Scan for the cell matching the given text and deliver its [x, y] coordinate at center. 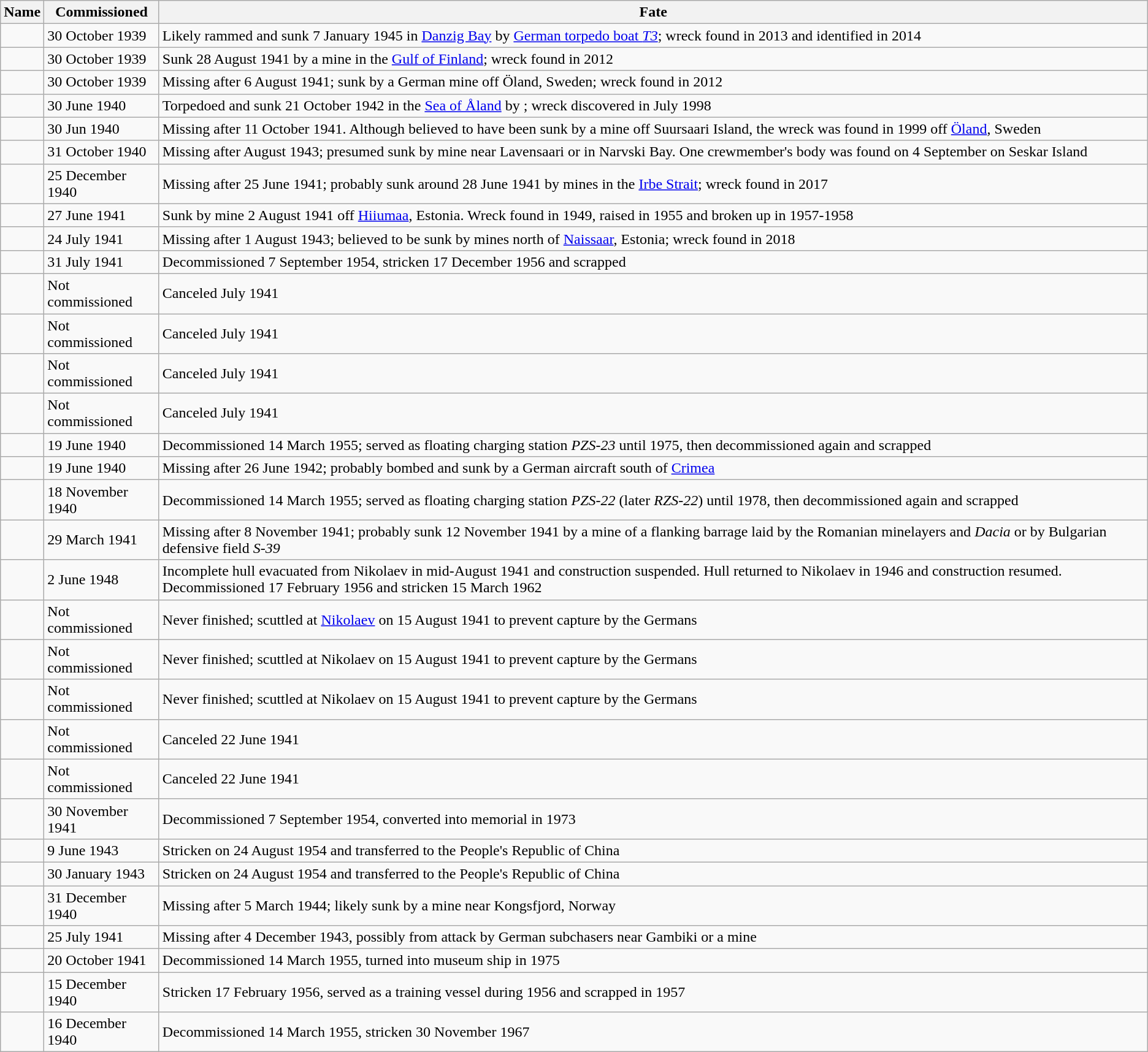
Missing after August 1943; presumed sunk by mine near Lavensaari or in Narvski Bay. One crewmember's body was found on 4 September on Seskar Island [653, 152]
24 July 1941 [102, 238]
Decommissioned 7 September 1954, stricken 17 December 1956 and scrapped [653, 262]
Missing after 6 August 1941; sunk by a German mine off Öland, Sweden; wreck found in 2012 [653, 82]
31 July 1941 [102, 262]
9 June 1943 [102, 850]
18 November 1940 [102, 500]
Commissioned [102, 12]
29 March 1941 [102, 539]
2 June 1948 [102, 580]
Decommissioned 14 March 1955; served as floating charging station PZS-23 until 1975, then decommissioned again and scrapped [653, 445]
30 January 1943 [102, 874]
Missing after 11 October 1941. Although believed to have been sunk by a mine off Suursaari Island, the wreck was found in 1999 off Öland, Sweden [653, 129]
Missing after 25 June 1941; probably sunk around 28 June 1941 by mines in the Irbe Strait; wreck found in 2017 [653, 184]
Missing after 4 December 1943, possibly from attack by German subchasers near Gambiki or a mine [653, 937]
Stricken 17 February 1956, served as a training vessel during 1956 and scrapped in 1957 [653, 992]
Missing after 5 March 1944; likely sunk by a mine near Kongsfjord, Norway [653, 905]
15 December 1940 [102, 992]
31 October 1940 [102, 152]
25 December 1940 [102, 184]
27 June 1941 [102, 215]
Sunk by mine 2 August 1941 off Hiiumaa, Estonia. Wreck found in 1949, raised in 1955 and broken up in 1957-1958 [653, 215]
Decommissioned 7 September 1954, converted into memorial in 1973 [653, 819]
Torpedoed and sunk 21 October 1942 in the Sea of Åland by ; wreck discovered in July 1998 [653, 105]
30 Jun 1940 [102, 129]
20 October 1941 [102, 961]
31 December 1940 [102, 905]
Likely rammed and sunk 7 January 1945 in Danzig Bay by German torpedo boat T3; wreck found in 2013 and identified in 2014 [653, 36]
Name [22, 12]
Decommissioned 14 March 1955, stricken 30 November 1967 [653, 1032]
Sunk 28 August 1941 by a mine in the Gulf of Finland; wreck found in 2012 [653, 59]
Missing after 1 August 1943; believed to be sunk by mines north of Naissaar, Estonia; wreck found in 2018 [653, 238]
Missing after 26 June 1942; probably bombed and sunk by a German aircraft south of Crimea [653, 468]
Fate [653, 12]
30 June 1940 [102, 105]
25 July 1941 [102, 937]
Decommissioned 14 March 1955, turned into museum ship in 1975 [653, 961]
16 December 1940 [102, 1032]
Decommissioned 14 March 1955; served as floating charging station PZS-22 (later RZS-22) until 1978, then decommissioned again and scrapped [653, 500]
30 November 1941 [102, 819]
